Return [x, y] of the center of cell containing provided text 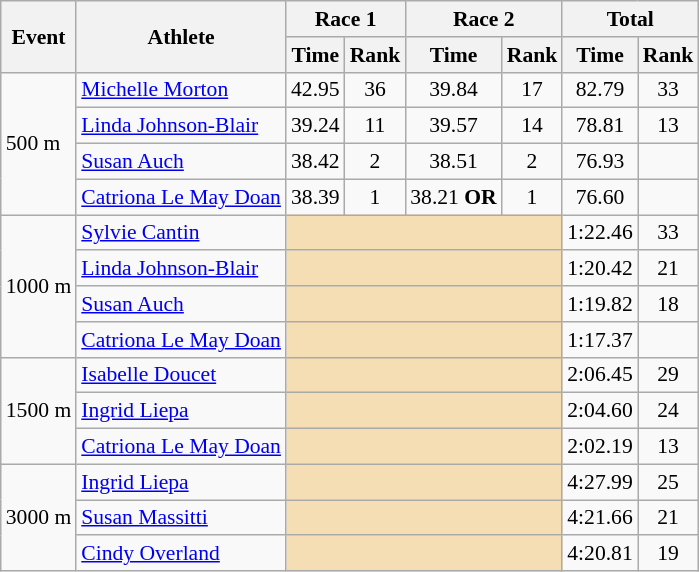
38.42 [316, 162]
1000 m [38, 286]
Isabelle Doucet [181, 375]
82.79 [600, 90]
24 [668, 411]
Cindy Overland [181, 554]
39.84 [453, 90]
11 [376, 126]
18 [668, 304]
4:27.99 [600, 482]
39.57 [453, 126]
1:19.82 [600, 304]
1:20.42 [600, 269]
Sylvie Cantin [181, 233]
2:02.19 [600, 447]
39.24 [316, 126]
78.81 [600, 126]
17 [532, 90]
25 [668, 482]
29 [668, 375]
38.51 [453, 162]
3000 m [38, 518]
500 m [38, 143]
42.95 [316, 90]
38.21 OR [453, 197]
2:06.45 [600, 375]
1:22.46 [600, 233]
1:17.37 [600, 340]
2:04.60 [600, 411]
Susan Massitti [181, 518]
4:21.66 [600, 518]
Total [630, 19]
4:20.81 [600, 554]
36 [376, 90]
38.39 [316, 197]
Event [38, 36]
Michelle Morton [181, 90]
Race 2 [484, 19]
76.93 [600, 162]
1500 m [38, 410]
76.60 [600, 197]
19 [668, 554]
Athlete [181, 36]
14 [532, 126]
Race 1 [346, 19]
